Output the [X, Y] coordinate of the center of the cell containing the given text.  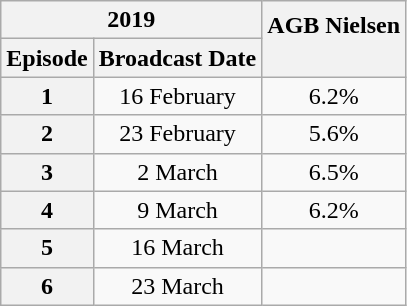
23 March [178, 286]
2019 [132, 20]
5.6% [334, 134]
16 February [178, 96]
23 February [178, 134]
9 March [178, 210]
5 [47, 248]
Episode [47, 58]
4 [47, 210]
6.5% [334, 172]
1 [47, 96]
6 [47, 286]
AGB Nielsen [334, 39]
2 [47, 134]
3 [47, 172]
16 March [178, 248]
2 March [178, 172]
Broadcast Date [178, 58]
